Output the (X, Y) coordinate of the center of the cell containing the given text.  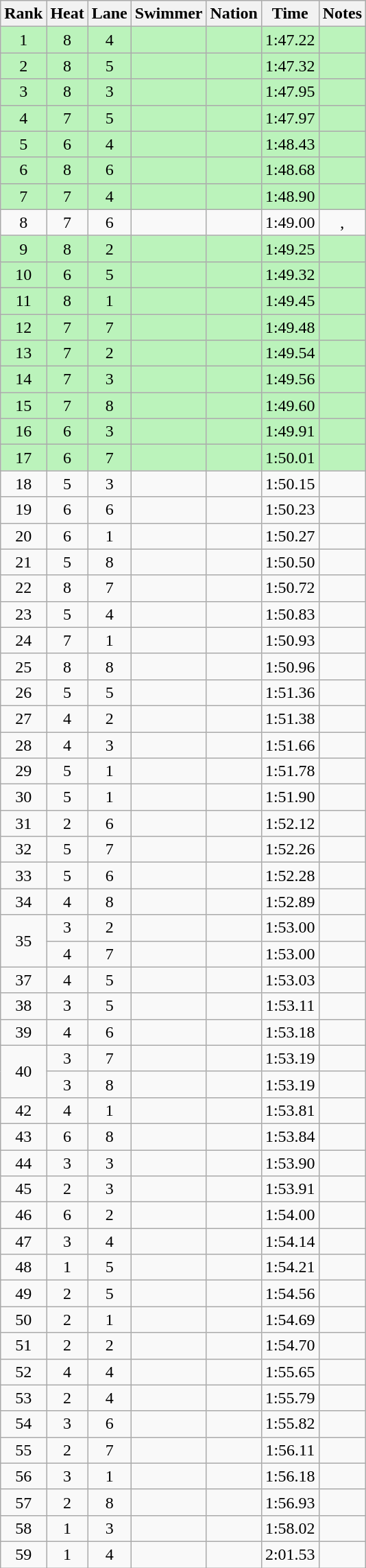
22 (23, 588)
49 (23, 1294)
52 (23, 1372)
2:01.53 (290, 1554)
1:49.25 (290, 248)
57 (23, 1502)
1:54.14 (290, 1241)
1:49.00 (290, 222)
1:52.12 (290, 823)
Time (290, 14)
1:56.93 (290, 1502)
32 (23, 850)
38 (23, 1006)
59 (23, 1554)
1:51.36 (290, 692)
51 (23, 1346)
1:49.60 (290, 406)
1:47.22 (290, 40)
17 (23, 458)
28 (23, 745)
58 (23, 1528)
48 (23, 1267)
1:51.78 (290, 771)
, (342, 222)
25 (23, 666)
1:52.26 (290, 850)
1:50.72 (290, 588)
1:49.91 (290, 432)
1:49.45 (290, 301)
1:53.84 (290, 1136)
1:53.90 (290, 1163)
26 (23, 692)
42 (23, 1110)
21 (23, 562)
10 (23, 274)
1:48.68 (290, 170)
43 (23, 1136)
1:53.18 (290, 1032)
50 (23, 1320)
1:54.56 (290, 1294)
47 (23, 1241)
14 (23, 379)
1:48.90 (290, 196)
1:56.18 (290, 1476)
31 (23, 823)
55 (23, 1450)
Notes (342, 14)
53 (23, 1398)
30 (23, 797)
15 (23, 406)
19 (23, 510)
1:54.70 (290, 1346)
12 (23, 327)
1:49.54 (290, 353)
1:55.82 (290, 1424)
16 (23, 432)
1:55.79 (290, 1398)
20 (23, 536)
1:52.89 (290, 902)
44 (23, 1163)
1:52.28 (290, 876)
1:50.93 (290, 640)
39 (23, 1032)
1:50.27 (290, 536)
23 (23, 614)
29 (23, 771)
27 (23, 718)
1:47.97 (290, 118)
Lane (110, 14)
46 (23, 1215)
9 (23, 248)
1:53.03 (290, 980)
13 (23, 353)
35 (23, 941)
1:49.48 (290, 327)
1:50.83 (290, 614)
1:51.38 (290, 718)
1:53.81 (290, 1110)
1:53.91 (290, 1189)
1:48.43 (290, 144)
1:47.32 (290, 66)
Rank (23, 14)
11 (23, 301)
1:49.32 (290, 274)
54 (23, 1424)
1:50.50 (290, 562)
1:50.15 (290, 484)
1:54.00 (290, 1215)
Swimmer (169, 14)
24 (23, 640)
56 (23, 1476)
1:49.56 (290, 379)
1:50.01 (290, 458)
34 (23, 902)
1:56.11 (290, 1450)
18 (23, 484)
1:51.66 (290, 745)
37 (23, 980)
1:54.69 (290, 1320)
1:50.23 (290, 510)
1:55.65 (290, 1372)
33 (23, 876)
1:54.21 (290, 1267)
45 (23, 1189)
40 (23, 1071)
1:47.95 (290, 92)
1:51.90 (290, 797)
1:58.02 (290, 1528)
Heat (67, 14)
Nation (234, 14)
1:50.96 (290, 666)
1:53.11 (290, 1006)
